Return (x, y) of the center of cell containing provided text 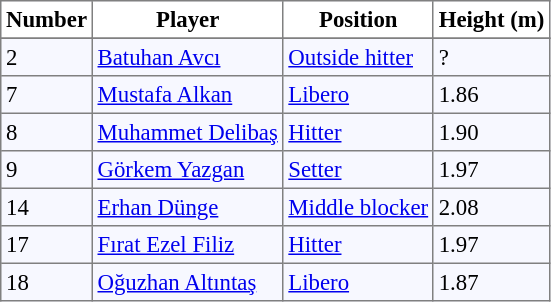
Oğuzhan Altıntaş (188, 282)
1.86 (491, 95)
Batuhan Avcı (188, 57)
2.08 (491, 207)
Number (47, 20)
9 (47, 170)
1.90 (491, 132)
Middle blocker (358, 207)
Player (188, 20)
Mustafa Alkan (188, 95)
17 (47, 245)
Erhan Dünge (188, 207)
7 (47, 95)
18 (47, 282)
8 (47, 132)
Muhammet Delibaş (188, 132)
2 (47, 57)
14 (47, 207)
? (491, 57)
Position (358, 20)
Height (m) (491, 20)
Fırat Ezel Filiz (188, 245)
Outside hitter (358, 57)
1.87 (491, 282)
Setter (358, 170)
Görkem Yazgan (188, 170)
